Locate the cell with the specified text and output its (X, Y) center coordinate. 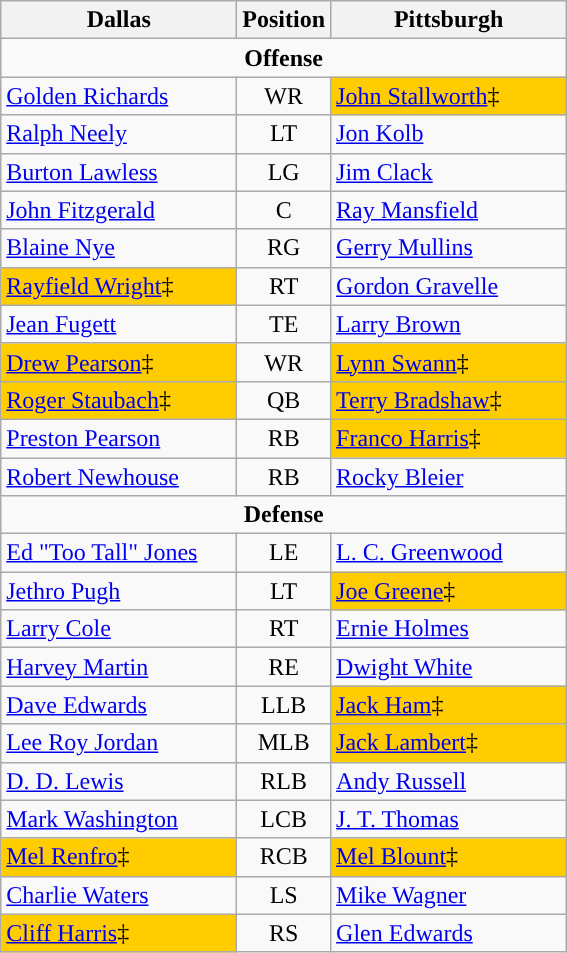
Andy Russell (449, 781)
QB (284, 400)
LS (284, 895)
Defense (284, 515)
Dallas (119, 20)
Burton Lawless (119, 172)
TE (284, 324)
Position (284, 20)
Ed "Too Tall" Jones (119, 553)
Roger Staubach‡ (119, 400)
Jim Clack (449, 172)
RE (284, 667)
RCB (284, 857)
Jethro Pugh (119, 591)
Jon Kolb (449, 134)
Harvey Martin (119, 667)
Cliff Harris‡ (119, 933)
Dwight White (449, 667)
Drew Pearson‡ (119, 362)
Jack Lambert‡ (449, 743)
John Fitzgerald (119, 210)
Jean Fugett (119, 324)
Gordon Gravelle (449, 286)
Blaine Nye (119, 248)
Ernie Holmes (449, 629)
LE (284, 553)
Larry Brown (449, 324)
Dave Edwards (119, 705)
C (284, 210)
Pittsburgh (449, 20)
Robert Newhouse (119, 477)
J. T. Thomas (449, 819)
L. C. Greenwood (449, 553)
Lynn Swann‡ (449, 362)
Glen Edwards (449, 933)
Franco Harris‡ (449, 438)
MLB (284, 743)
Ralph Neely (119, 134)
RLB (284, 781)
Terry Bradshaw‡ (449, 400)
Ray Mansfield (449, 210)
RG (284, 248)
Larry Cole (119, 629)
Mel Renfro‡ (119, 857)
Mike Wagner (449, 895)
Rocky Bleier (449, 477)
Golden Richards (119, 96)
LLB (284, 705)
Jack Ham‡ (449, 705)
RS (284, 933)
Preston Pearson (119, 438)
Gerry Mullins (449, 248)
LCB (284, 819)
Offense (284, 58)
Rayfield Wright‡ (119, 286)
Mel Blount‡ (449, 857)
D. D. Lewis (119, 781)
Charlie Waters (119, 895)
John Stallworth‡ (449, 96)
LG (284, 172)
Lee Roy Jordan (119, 743)
Joe Greene‡ (449, 591)
Mark Washington (119, 819)
